Locate the cell with the specified text and output its (X, Y) center coordinate. 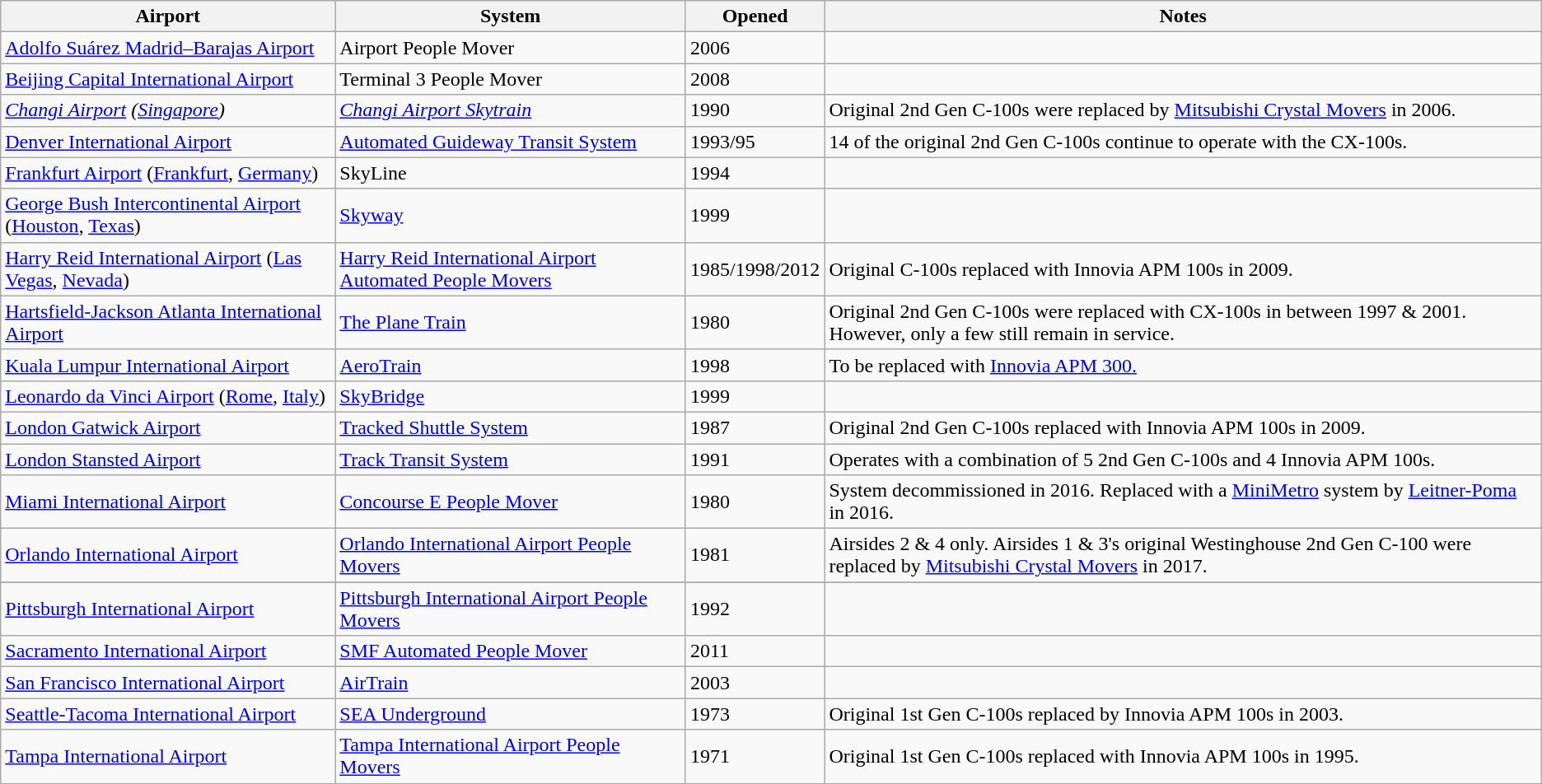
Operates with a combination of 5 2nd Gen C-100s and 4 Innovia APM 100s. (1183, 459)
The Plane Train (511, 323)
Opened (755, 16)
Orlando International Airport People Movers (511, 555)
Airport People Mover (511, 48)
Seattle-Tacoma International Airport (168, 714)
SkyBridge (511, 396)
1992 (755, 609)
System decommissioned in 2016. Replaced with a MiniMetro system by Leitner-Poma in 2016. (1183, 502)
2006 (755, 48)
Harry Reid International Airport (Las Vegas, Nevada) (168, 268)
1981 (755, 555)
Terminal 3 People Mover (511, 79)
Tampa International Airport (168, 756)
Track Transit System (511, 459)
Original 2nd Gen C-100s replaced with Innovia APM 100s in 2009. (1183, 427)
AeroTrain (511, 365)
SEA Underground (511, 714)
Airport (168, 16)
Tampa International Airport People Movers (511, 756)
Original C-100s replaced with Innovia APM 100s in 2009. (1183, 268)
Leonardo da Vinci Airport (Rome, Italy) (168, 396)
1990 (755, 110)
Sacramento International Airport (168, 651)
Hartsfield-Jackson Atlanta International Airport (168, 323)
Tracked Shuttle System (511, 427)
Kuala Lumpur International Airport (168, 365)
San Francisco International Airport (168, 683)
Notes (1183, 16)
AirTrain (511, 683)
Concourse E People Mover (511, 502)
Denver International Airport (168, 142)
14 of the original 2nd Gen C-100s continue to operate with the CX-100s. (1183, 142)
SMF Automated People Mover (511, 651)
2003 (755, 683)
1994 (755, 173)
1973 (755, 714)
London Gatwick Airport (168, 427)
1993/95 (755, 142)
Pittsburgh International Airport People Movers (511, 609)
Original 2nd Gen C-100s were replaced with CX-100s in between 1997 & 2001. However, only a few still remain in service. (1183, 323)
Automated Guideway Transit System (511, 142)
Adolfo Suárez Madrid–Barajas Airport (168, 48)
Orlando International Airport (168, 555)
Miami International Airport (168, 502)
George Bush Intercontinental Airport (Houston, Texas) (168, 216)
Beijing Capital International Airport (168, 79)
1985/1998/2012 (755, 268)
2011 (755, 651)
Pittsburgh International Airport (168, 609)
1991 (755, 459)
To be replaced with Innovia APM 300. (1183, 365)
Original 1st Gen C-100s replaced by Innovia APM 100s in 2003. (1183, 714)
Frankfurt Airport (Frankfurt, Germany) (168, 173)
Original 1st Gen C-100s replaced with Innovia APM 100s in 1995. (1183, 756)
1987 (755, 427)
Harry Reid International Airport Automated People Movers (511, 268)
1998 (755, 365)
Airsides 2 & 4 only. Airsides 1 & 3's original Westinghouse 2nd Gen C-100 were replaced by Mitsubishi Crystal Movers in 2017. (1183, 555)
Skyway (511, 216)
SkyLine (511, 173)
System (511, 16)
London Stansted Airport (168, 459)
2008 (755, 79)
Original 2nd Gen C-100s were replaced by Mitsubishi Crystal Movers in 2006. (1183, 110)
Changi Airport Skytrain (511, 110)
1971 (755, 756)
Changi Airport (Singapore) (168, 110)
